Search for the cell housing the specified text and yield its [X, Y] center coordinate. 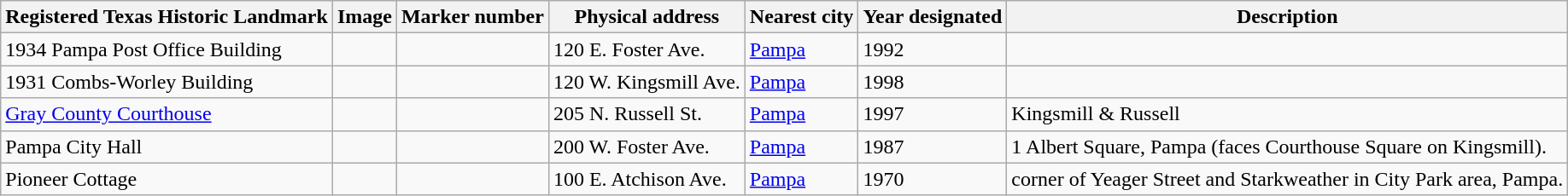
1987 [933, 147]
120 W. Kingsmill Ave. [647, 82]
Nearest city [801, 17]
Image [364, 17]
1992 [933, 49]
Physical address [647, 17]
Year designated [933, 17]
200 W. Foster Ave. [647, 147]
Pioneer Cottage [167, 179]
100 E. Atchison Ave. [647, 179]
1970 [933, 179]
205 N. Russell St. [647, 114]
1931 Combs-Worley Building [167, 82]
Registered Texas Historic Landmark [167, 17]
Kingsmill & Russell [1288, 114]
Marker number [472, 17]
Gray County Courthouse [167, 114]
1998 [933, 82]
corner of Yeager Street and Starkweather in City Park area, Pampa. [1288, 179]
120 E. Foster Ave. [647, 49]
1 Albert Square, Pampa (faces Courthouse Square on Kingsmill). [1288, 147]
1997 [933, 114]
Description [1288, 17]
Pampa City Hall [167, 147]
1934 Pampa Post Office Building [167, 49]
